Extract the (x, y) coordinate from the center of the cell holding the provided text.  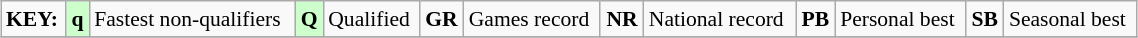
q (78, 19)
National record (720, 19)
Fastest non-qualifiers (192, 19)
Personal best (900, 19)
KEY: (34, 19)
SB (985, 19)
Seasonal best (1070, 19)
NR (622, 19)
GR (442, 19)
Q (309, 19)
PB (816, 19)
Games record (532, 19)
Qualified (371, 19)
